Detect which cell encompasses the target text, then output its (X, Y) center coordinate. 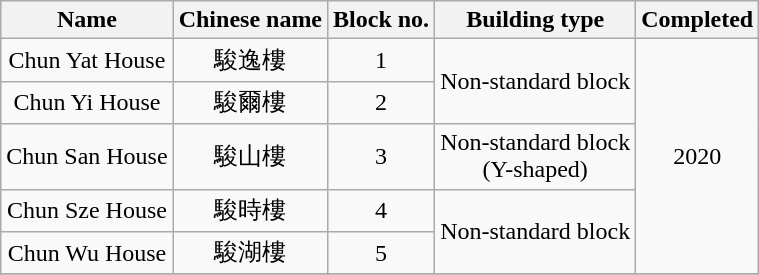
Chun Yat House (87, 60)
Building type (536, 20)
3 (382, 156)
2020 (698, 156)
Completed (698, 20)
Block no. (382, 20)
Chun Wu House (87, 254)
駿爾樓 (250, 102)
1 (382, 60)
Chun Sze House (87, 210)
2 (382, 102)
駿湖樓 (250, 254)
Name (87, 20)
駿山樓 (250, 156)
Non-standard block(Y-shaped) (536, 156)
4 (382, 210)
駿逸樓 (250, 60)
駿時樓 (250, 210)
Chun Yi House (87, 102)
5 (382, 254)
Chun San House (87, 156)
Chinese name (250, 20)
